Locate the cell with the specified text and output its [x, y] center coordinate. 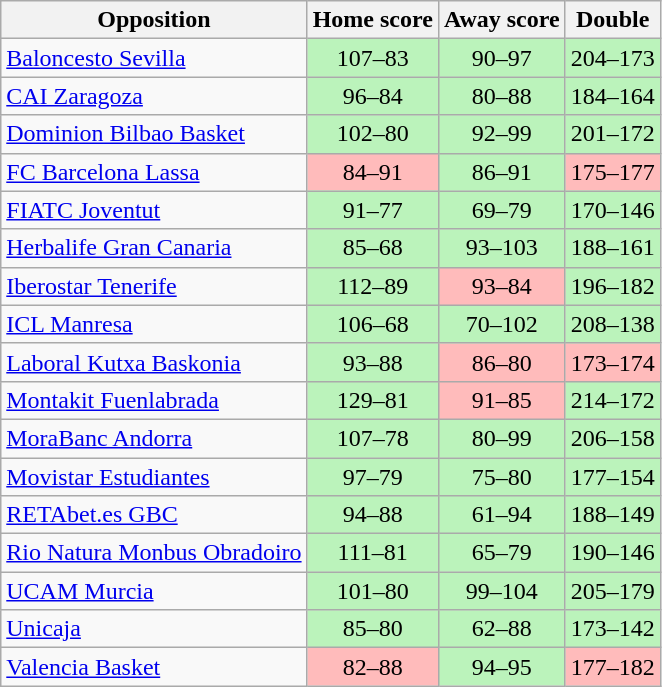
80–99 [502, 438]
205–179 [612, 591]
97–79 [372, 477]
188–161 [612, 248]
196–182 [612, 286]
111–81 [372, 553]
Valencia Basket [154, 667]
112–89 [372, 286]
101–80 [372, 591]
Unicaja [154, 629]
86–80 [502, 362]
208–138 [612, 324]
204–173 [612, 58]
173–142 [612, 629]
65–79 [502, 553]
Montakit Fuenlabrada [154, 400]
214–172 [612, 400]
99–104 [502, 591]
84–91 [372, 172]
FIATC Joventut [154, 210]
85–80 [372, 629]
96–84 [372, 96]
177–154 [612, 477]
173–174 [612, 362]
106–68 [372, 324]
61–94 [502, 515]
188–149 [612, 515]
FC Barcelona Lassa [154, 172]
Away score [502, 20]
93–88 [372, 362]
RETAbet.es GBC [154, 515]
102–80 [372, 134]
ICL Manresa [154, 324]
Dominion Bilbao Basket [154, 134]
93–103 [502, 248]
Rio Natura Monbus Obradoiro [154, 553]
Iberostar Tenerife [154, 286]
UCAM Murcia [154, 591]
90–97 [502, 58]
184–164 [612, 96]
Home score [372, 20]
91–85 [502, 400]
Double [612, 20]
201–172 [612, 134]
107–78 [372, 438]
Movistar Estudiantes [154, 477]
CAI Zaragoza [154, 96]
69–79 [502, 210]
Laboral Kutxa Baskonia [154, 362]
62–88 [502, 629]
129–81 [372, 400]
107–83 [372, 58]
91–77 [372, 210]
86–91 [502, 172]
206–158 [612, 438]
177–182 [612, 667]
92–99 [502, 134]
MoraBanc Andorra [154, 438]
175–177 [612, 172]
70–102 [502, 324]
94–88 [372, 515]
Opposition [154, 20]
94–95 [502, 667]
190–146 [612, 553]
75–80 [502, 477]
82–88 [372, 667]
93–84 [502, 286]
Herbalife Gran Canaria [154, 248]
85–68 [372, 248]
Baloncesto Sevilla [154, 58]
80–88 [502, 96]
170–146 [612, 210]
